Capture the cell that displays the provided text and extract its (x, y) central coordinate. 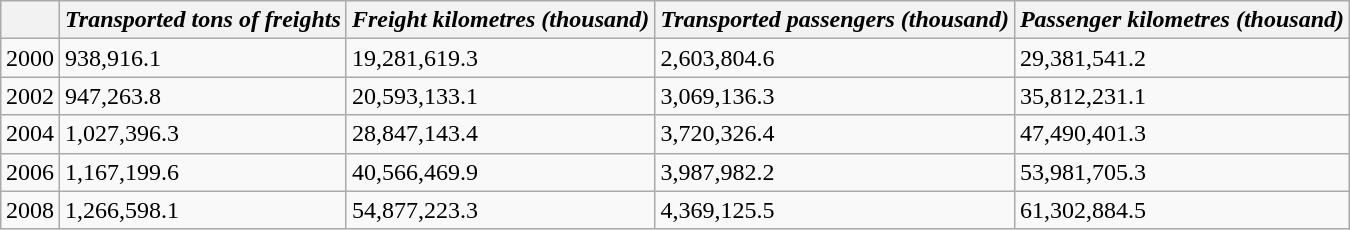
47,490,401.3 (1182, 134)
Freight kilometres (thousand) (500, 20)
4,369,125.5 (835, 210)
35,812,231.1 (1182, 96)
28,847,143.4 (500, 134)
Transported tons of freights (204, 20)
2004 (30, 134)
40,566,469.9 (500, 172)
947,263.8 (204, 96)
Transported passengers (thousand) (835, 20)
2,603,804.6 (835, 58)
2006 (30, 172)
1,266,598.1 (204, 210)
19,281,619.3 (500, 58)
53,981,705.3 (1182, 172)
2000 (30, 58)
938,916.1 (204, 58)
3,720,326.4 (835, 134)
1,167,199.6 (204, 172)
1,027,396.3 (204, 134)
3,987,982.2 (835, 172)
29,381,541.2 (1182, 58)
2008 (30, 210)
54,877,223.3 (500, 210)
2002 (30, 96)
3,069,136.3 (835, 96)
20,593,133.1 (500, 96)
Passenger kilometres (thousand) (1182, 20)
61,302,884.5 (1182, 210)
